From the cell containing the given text, extract its center point as (X, Y) coordinate. 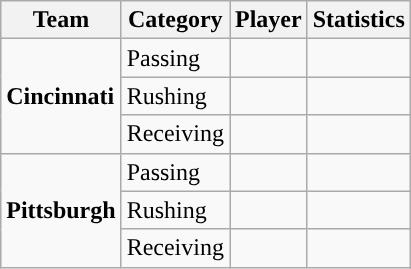
Pittsburgh (61, 210)
Statistics (358, 20)
Team (61, 20)
Category (175, 20)
Cincinnati (61, 96)
Player (269, 20)
